Capture the cell that displays the provided text and extract its (x, y) central coordinate. 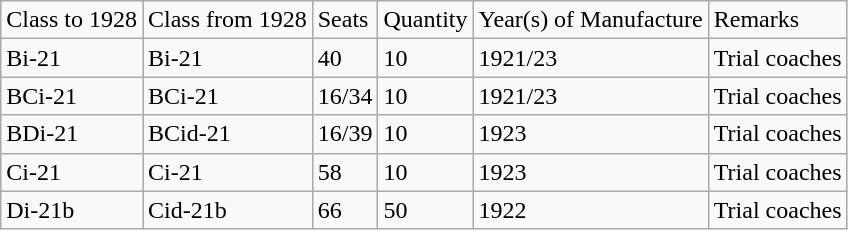
66 (345, 210)
Quantity (426, 20)
Di-21b (72, 210)
BDi-21 (72, 134)
40 (345, 58)
Cid-21b (227, 210)
BCid-21 (227, 134)
Class from 1928 (227, 20)
50 (426, 210)
Remarks (778, 20)
1922 (590, 210)
16/34 (345, 96)
Seats (345, 20)
Class to 1928 (72, 20)
58 (345, 172)
Year(s) of Manufacture (590, 20)
16/39 (345, 134)
